Return the (X, Y) coordinate for the center point of the cell that contains the specified text.  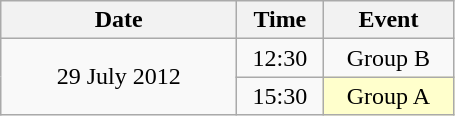
Group B (388, 58)
12:30 (280, 58)
Group A (388, 96)
Date (119, 20)
15:30 (280, 96)
Time (280, 20)
29 July 2012 (119, 77)
Event (388, 20)
